Detect which cell encompasses the target text, then output its (x, y) center coordinate. 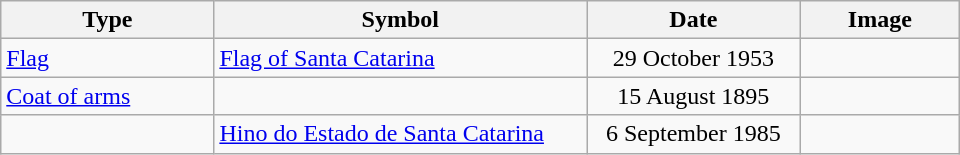
6 September 1985 (694, 134)
Coat of arms (108, 96)
Flag (108, 58)
Symbol (400, 20)
Hino do Estado de Santa Catarina (400, 134)
Type (108, 20)
Date (694, 20)
29 October 1953 (694, 58)
Image (880, 20)
15 August 1895 (694, 96)
Flag of Santa Catarina (400, 58)
